Extract the (x, y) coordinate from the center of the cell holding the provided text.  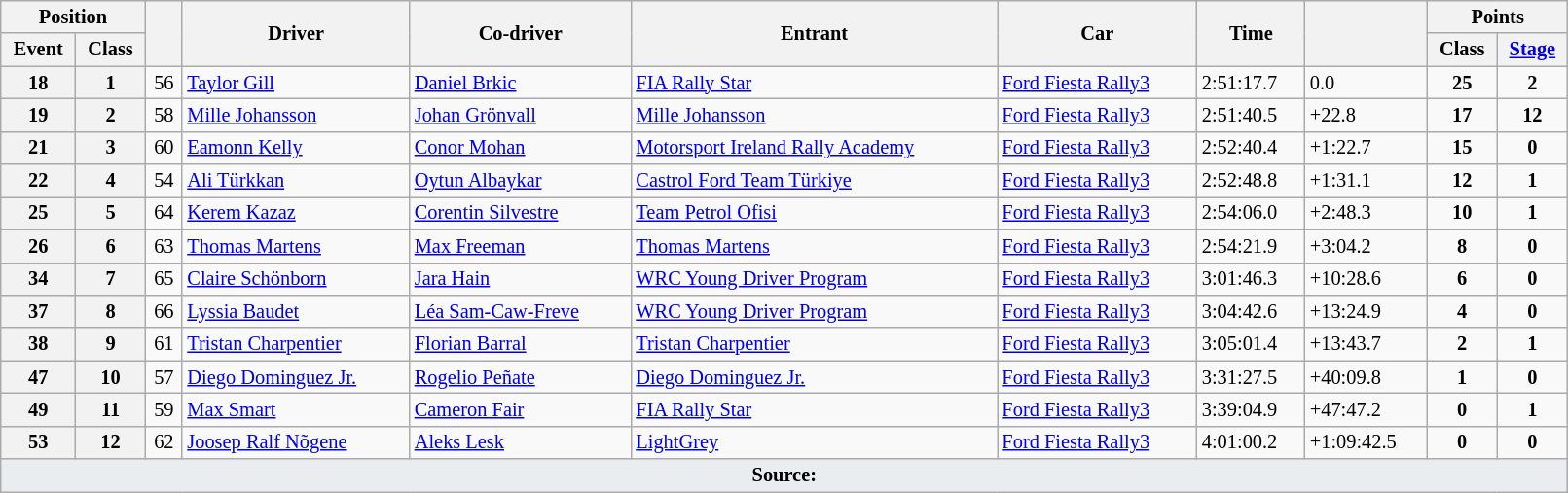
Event (39, 50)
Taylor Gill (296, 83)
62 (164, 442)
37 (39, 311)
59 (164, 409)
2:52:48.8 (1252, 181)
17 (1462, 115)
Joosep Ralf Nõgene (296, 442)
11 (111, 409)
34 (39, 279)
2:51:40.5 (1252, 115)
3:39:04.9 (1252, 409)
61 (164, 344)
Co-driver (521, 33)
+40:09.8 (1367, 377)
+10:28.6 (1367, 279)
5 (111, 213)
3:05:01.4 (1252, 344)
21 (39, 148)
3:04:42.6 (1252, 311)
3:31:27.5 (1252, 377)
0.0 (1367, 83)
Aleks Lesk (521, 442)
26 (39, 246)
Source: (784, 475)
+47:47.2 (1367, 409)
Time (1252, 33)
Entrant (814, 33)
53 (39, 442)
Driver (296, 33)
Claire Schönborn (296, 279)
3 (111, 148)
LightGrey (814, 442)
Florian Barral (521, 344)
Eamonn Kelly (296, 148)
57 (164, 377)
22 (39, 181)
Daniel Brkic (521, 83)
66 (164, 311)
9 (111, 344)
54 (164, 181)
Johan Grönvall (521, 115)
2:54:06.0 (1252, 213)
Max Smart (296, 409)
58 (164, 115)
3:01:46.3 (1252, 279)
38 (39, 344)
56 (164, 83)
Rogelio Peñate (521, 377)
+13:43.7 (1367, 344)
2:51:17.7 (1252, 83)
Lyssia Baudet (296, 311)
Kerem Kazaz (296, 213)
+1:31.1 (1367, 181)
Cameron Fair (521, 409)
65 (164, 279)
4:01:00.2 (1252, 442)
Corentin Silvestre (521, 213)
Jara Hain (521, 279)
+2:48.3 (1367, 213)
+3:04.2 (1367, 246)
15 (1462, 148)
Oytun Albaykar (521, 181)
Stage (1532, 50)
64 (164, 213)
2:52:40.4 (1252, 148)
Points (1497, 17)
Ali Türkkan (296, 181)
Car (1098, 33)
18 (39, 83)
Team Petrol Ofisi (814, 213)
19 (39, 115)
Léa Sam-Caw-Freve (521, 311)
+13:24.9 (1367, 311)
+22.8 (1367, 115)
47 (39, 377)
Conor Mohan (521, 148)
49 (39, 409)
Castrol Ford Team Türkiye (814, 181)
60 (164, 148)
Position (73, 17)
+1:22.7 (1367, 148)
63 (164, 246)
Motorsport Ireland Rally Academy (814, 148)
7 (111, 279)
+1:09:42.5 (1367, 442)
2:54:21.9 (1252, 246)
Max Freeman (521, 246)
